Detect which cell encompasses the target text, then output its (X, Y) center coordinate. 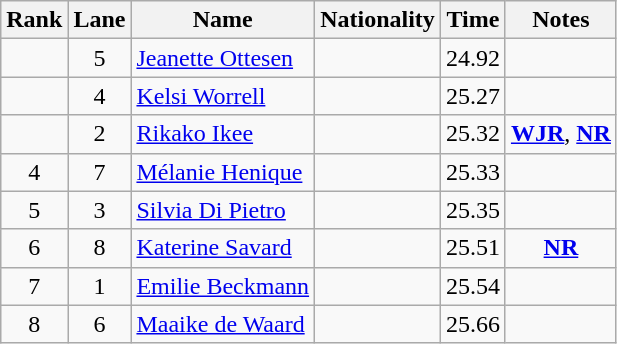
Emilie Beckmann (223, 286)
Jeanette Ottesen (223, 58)
Rank (34, 20)
3 (100, 210)
Silvia Di Pietro (223, 210)
25.66 (472, 324)
Kelsi Worrell (223, 96)
24.92 (472, 58)
Time (472, 20)
25.27 (472, 96)
WJR, NR (560, 134)
1 (100, 286)
25.35 (472, 210)
Rikako Ikee (223, 134)
Nationality (378, 20)
25.33 (472, 172)
25.54 (472, 286)
25.32 (472, 134)
2 (100, 134)
Katerine Savard (223, 248)
Notes (560, 20)
Maaike de Waard (223, 324)
Mélanie Henique (223, 172)
Lane (100, 20)
Name (223, 20)
NR (560, 248)
25.51 (472, 248)
